From the cell containing the given text, extract its center point as (X, Y) coordinate. 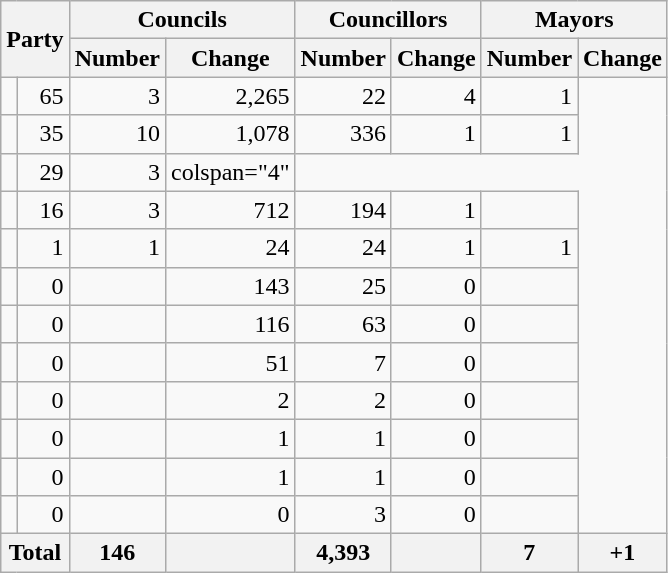
336 (343, 134)
22 (343, 96)
4 (436, 96)
Councillors (388, 20)
10 (117, 134)
Mayors (574, 20)
1,078 (231, 134)
712 (231, 210)
16 (43, 210)
Total (35, 553)
2,265 (231, 96)
194 (343, 210)
63 (343, 324)
Party (35, 39)
51 (231, 362)
146 (117, 553)
29 (43, 172)
Councils (182, 20)
35 (43, 134)
4,393 (343, 553)
65 (43, 96)
116 (231, 324)
+1 (623, 553)
25 (343, 286)
143 (231, 286)
colspan="4" (231, 172)
